Locate the cell with the specified text and output its [x, y] center coordinate. 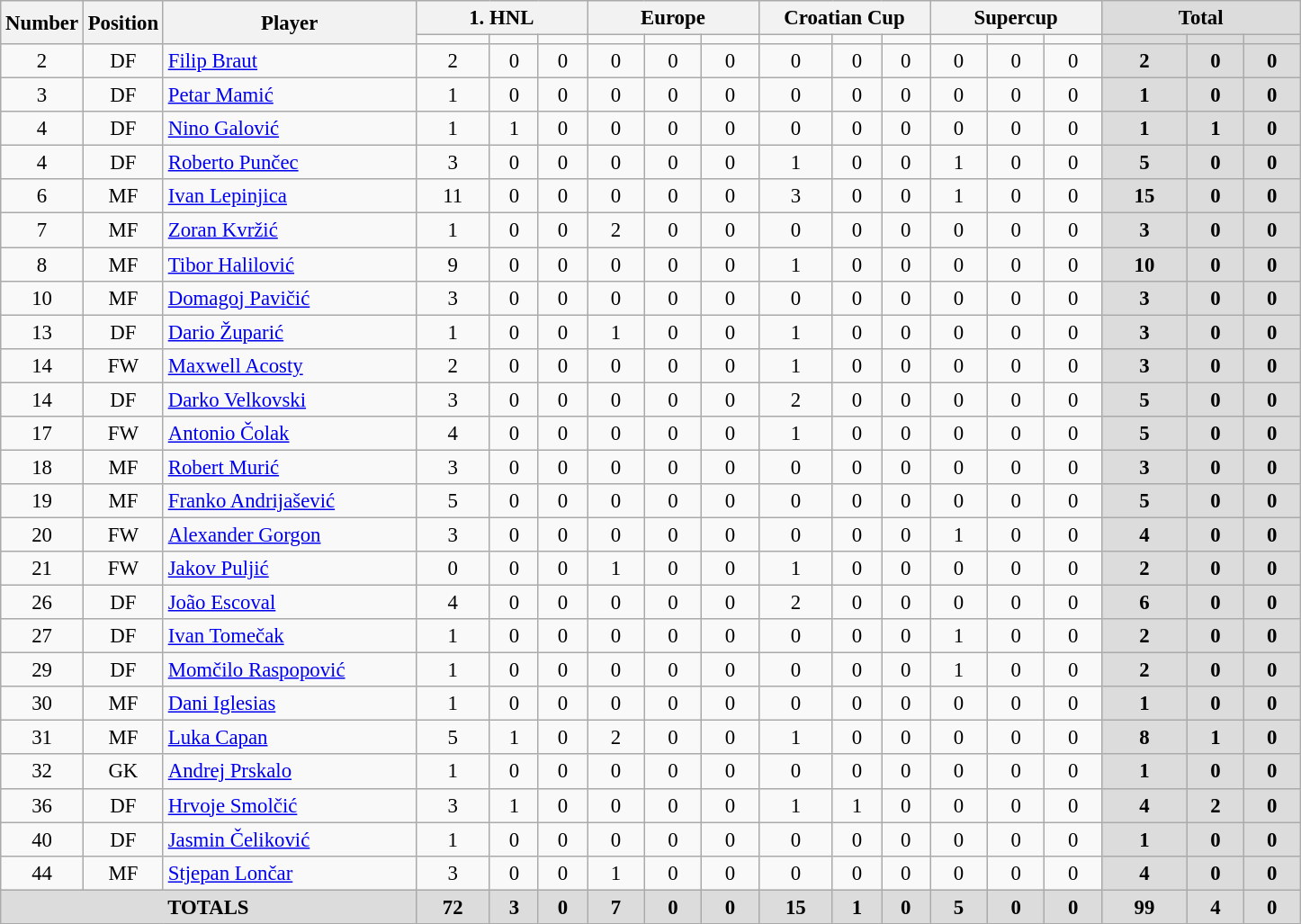
Antonio Čolak [290, 434]
Hrvoje Smolčić [290, 805]
Croatian Cup [844, 18]
Jasmin Čeliković [290, 839]
36 [42, 805]
Alexander Gorgon [290, 534]
Tibor Halilović [290, 265]
Roberto Punčec [290, 163]
Maxwell Acosty [290, 365]
Filip Braut [290, 61]
Luka Capan [290, 738]
29 [42, 670]
GK [122, 772]
Ivan Lepinjica [290, 197]
13 [42, 332]
30 [42, 704]
Robert Murić [290, 467]
Ivan Tomečak [290, 636]
Supercup [1017, 18]
Franko Andrijašević [290, 501]
21 [42, 569]
Europe [673, 18]
18 [42, 467]
27 [42, 636]
Stjepan Lončar [290, 873]
Domagoj Pavičić [290, 298]
Dario Župarić [290, 332]
99 [1144, 907]
Position [122, 22]
19 [42, 501]
Total [1200, 18]
32 [42, 772]
Dani Iglesias [290, 704]
40 [42, 839]
João Escoval [290, 603]
Jakov Puljić [290, 569]
Momčilo Raspopović [290, 670]
17 [42, 434]
31 [42, 738]
Darko Velkovski [290, 399]
26 [42, 603]
Andrej Prskalo [290, 772]
Petar Mamić [290, 95]
Number [42, 22]
1. HNL [502, 18]
44 [42, 873]
Nino Galović [290, 129]
Zoran Kvržić [290, 230]
20 [42, 534]
9 [453, 265]
11 [453, 197]
72 [453, 907]
Player [290, 22]
TOTALS [209, 907]
